Identify which cell holds the provided text, then report its [x, y] central coordinate. 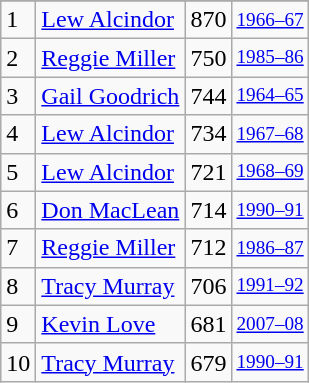
3 [18, 96]
6 [18, 210]
1968–69 [270, 172]
1964–65 [270, 96]
Don MacLean [110, 210]
10 [18, 362]
Kevin Love [110, 324]
734 [208, 134]
679 [208, 362]
2 [18, 58]
706 [208, 286]
870 [208, 20]
9 [18, 324]
681 [208, 324]
1 [18, 20]
714 [208, 210]
721 [208, 172]
750 [208, 58]
7 [18, 248]
2007–08 [270, 324]
1986–87 [270, 248]
712 [208, 248]
1967–68 [270, 134]
4 [18, 134]
1966–67 [270, 20]
5 [18, 172]
1991–92 [270, 286]
Gail Goodrich [110, 96]
744 [208, 96]
1985–86 [270, 58]
8 [18, 286]
